Capture the cell that displays the provided text and extract its (x, y) central coordinate. 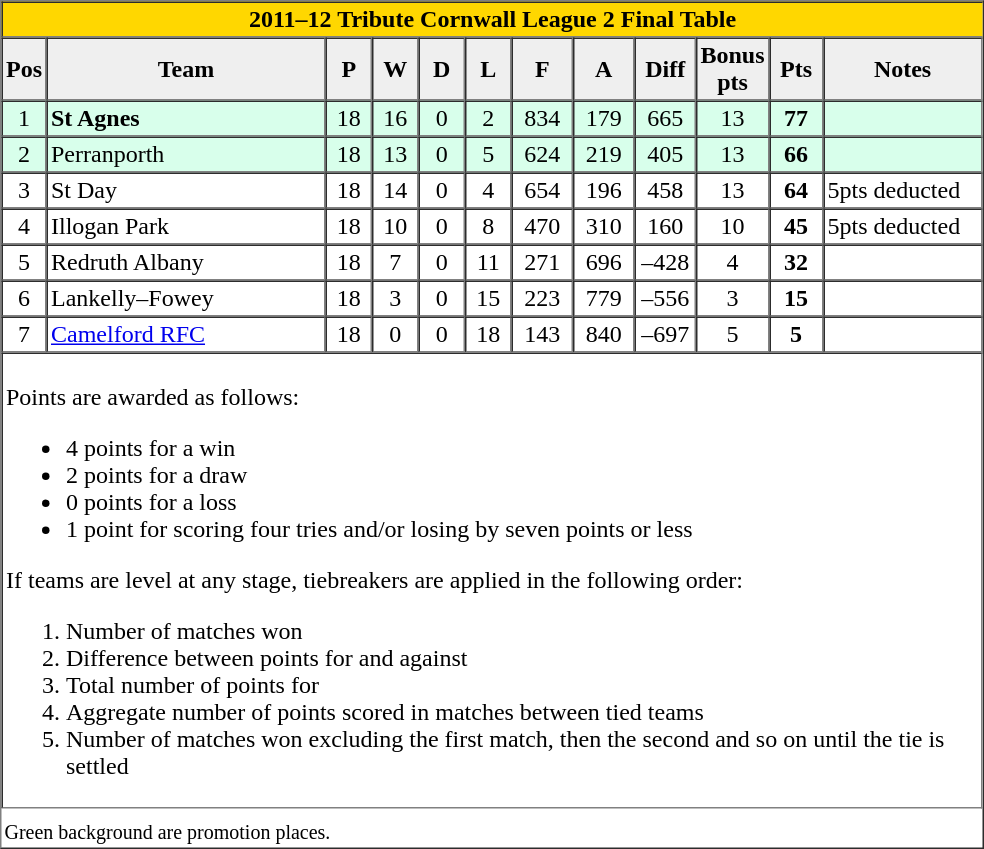
219 (604, 154)
32 (796, 262)
A (604, 70)
834 (543, 118)
–428 (665, 262)
Perranporth (186, 154)
Green background are promotion places. (492, 830)
310 (604, 226)
458 (665, 190)
L (488, 70)
F (543, 70)
696 (604, 262)
P (349, 70)
Lankelly–Fowey (186, 298)
11 (488, 262)
665 (665, 118)
Redruth Albany (186, 262)
Team (186, 70)
8 (488, 226)
6 (24, 298)
14 (395, 190)
Notes (902, 70)
654 (543, 190)
Bonus pts (732, 70)
1 (24, 118)
St Day (186, 190)
Pos (24, 70)
45 (796, 226)
D (441, 70)
–697 (665, 334)
Camelford RFC (186, 334)
Illogan Park (186, 226)
Diff (665, 70)
470 (543, 226)
779 (604, 298)
840 (604, 334)
624 (543, 154)
–556 (665, 298)
196 (604, 190)
179 (604, 118)
143 (543, 334)
64 (796, 190)
2011–12 Tribute Cornwall League 2 Final Table (492, 20)
16 (395, 118)
223 (543, 298)
St Agnes (186, 118)
405 (665, 154)
66 (796, 154)
77 (796, 118)
271 (543, 262)
W (395, 70)
160 (665, 226)
Pts (796, 70)
